Extract the [X, Y] coordinate from the center of the cell holding the provided text.  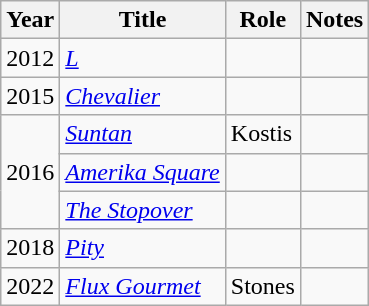
2016 [30, 172]
Flux Gourmet [142, 286]
Pity [142, 248]
Stones [262, 286]
Year [30, 20]
2015 [30, 96]
Suntan [142, 134]
2018 [30, 248]
The Stopover [142, 210]
Amerika Square [142, 172]
Kostis [262, 134]
L [142, 58]
Notes [334, 20]
2022 [30, 286]
Chevalier [142, 96]
Title [142, 20]
2012 [30, 58]
Role [262, 20]
